Scan for the cell matching the given text and deliver its (x, y) coordinate at center. 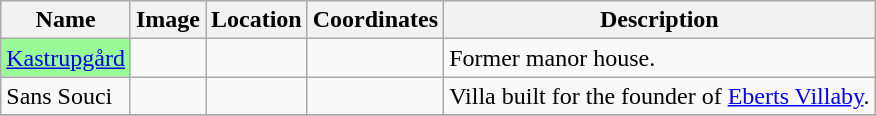
Description (660, 20)
Image (168, 20)
Location (257, 20)
Coordinates (375, 20)
Villa built for the founder of Eberts Villaby. (660, 96)
Former manor house. (660, 58)
Kastrupgård (66, 58)
Name (66, 20)
Sans Souci (66, 96)
